Output the [x, y] coordinate of the center of the cell containing the given text.  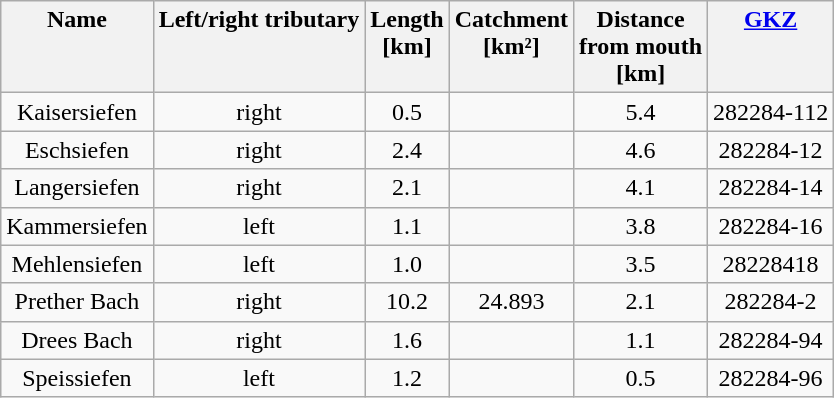
282284-94 [771, 340]
282284-112 [771, 112]
10.2 [407, 302]
282284-14 [771, 188]
1.0 [407, 264]
4.1 [641, 188]
3.8 [641, 226]
1.6 [407, 340]
Kammersiefen [77, 226]
GKZ [771, 47]
Catchment[km²] [511, 47]
28228418 [771, 264]
282284-96 [771, 378]
Speissiefen [77, 378]
Langersiefen [77, 188]
Eschsiefen [77, 150]
24.893 [511, 302]
282284-2 [771, 302]
Mehlensiefen [77, 264]
Kaisersiefen [77, 112]
5.4 [641, 112]
1.2 [407, 378]
282284-16 [771, 226]
Drees Bach [77, 340]
Distancefrom mouth [km] [641, 47]
2.4 [407, 150]
Prether Bach [77, 302]
Name [77, 47]
282284-12 [771, 150]
4.6 [641, 150]
Length[km] [407, 47]
Left/right tributary [259, 47]
3.5 [641, 264]
